Output the [x, y] coordinate of the center of the cell containing the given text.  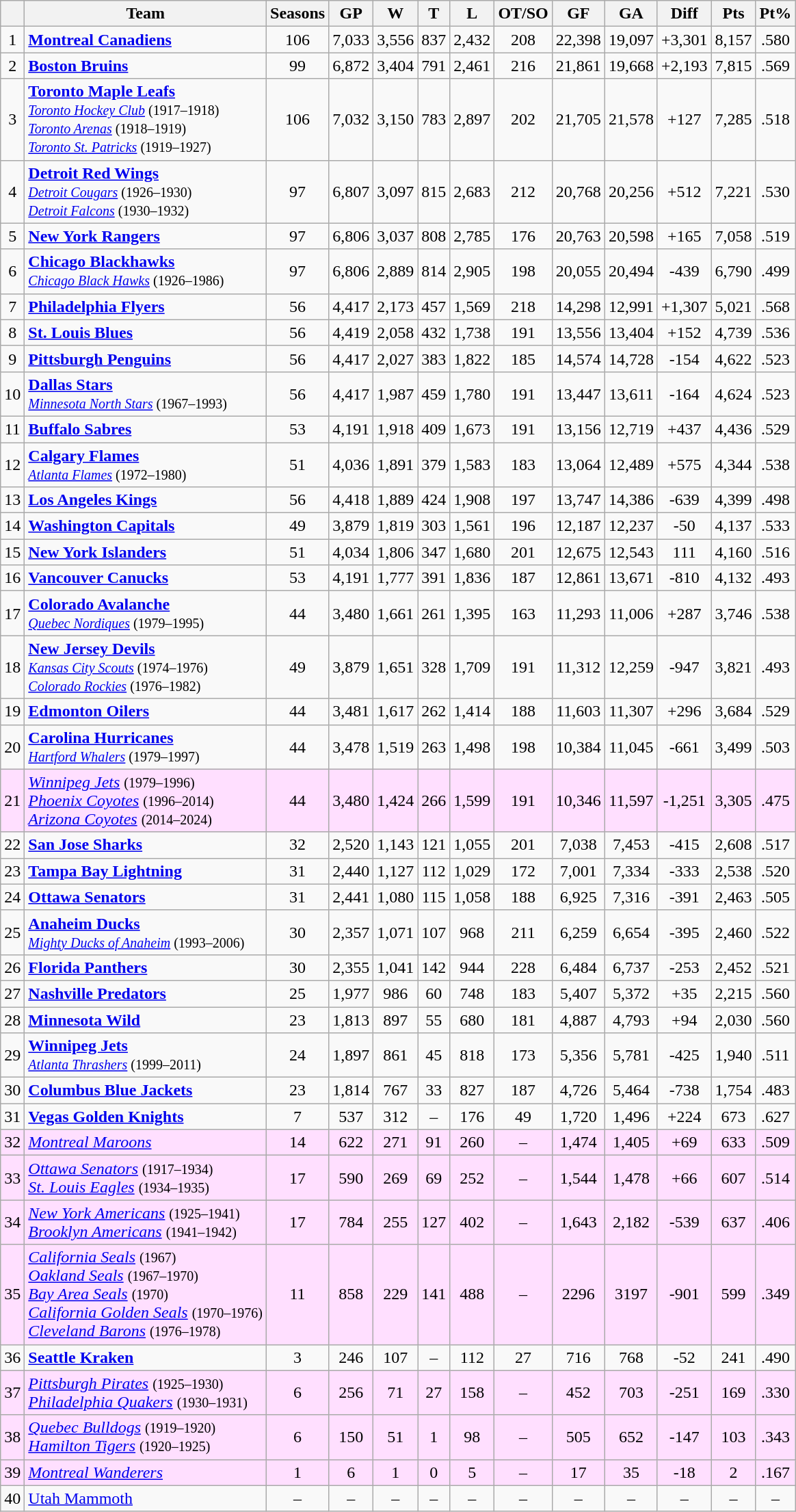
7,285 [733, 119]
2,355 [351, 967]
622 [351, 1143]
5,781 [631, 1055]
-425 [684, 1055]
New York Americans (1925–1941)Brooklyn Americans (1941–1942) [146, 1222]
3,097 [395, 192]
3,478 [351, 747]
Winnipeg Jets (1979–1996)Phoenix Coyotes (1996–2014)Arizona Coyotes (2014–2024) [146, 800]
271 [395, 1143]
208 [523, 40]
.519 [775, 236]
+94 [684, 1020]
2,905 [472, 271]
142 [434, 967]
4 [12, 192]
6,872 [351, 66]
+575 [684, 464]
13,156 [579, 429]
Pts [733, 14]
11,045 [631, 747]
2,027 [395, 359]
91 [434, 1143]
-395 [684, 932]
.533 [775, 526]
1,897 [351, 1055]
185 [523, 359]
2,538 [733, 871]
55 [434, 1020]
Carolina HurricanesHartford Whalers (1979–1997) [146, 747]
818 [472, 1055]
1,987 [395, 394]
680 [472, 1020]
-661 [684, 747]
6,737 [631, 967]
229 [395, 1294]
19,668 [631, 66]
2,058 [395, 333]
181 [523, 1020]
12,259 [631, 667]
W [395, 14]
20,055 [579, 271]
1,474 [579, 1143]
1,777 [395, 578]
1,651 [395, 667]
2,461 [472, 66]
5,407 [579, 993]
1,071 [395, 932]
Winnipeg JetsAtlanta Thrashers (1999–2011) [146, 1055]
+165 [684, 236]
505 [579, 1437]
808 [434, 236]
Nashville Predators [146, 993]
11,603 [579, 712]
12,991 [631, 307]
10 [12, 394]
211 [523, 932]
.520 [775, 871]
637 [733, 1222]
New Jersey DevilsKansas City Scouts (1974–1976)Colorado Rockies (1976–1982) [146, 667]
13,404 [631, 333]
-738 [684, 1091]
4,036 [351, 464]
347 [434, 552]
252 [472, 1178]
San Jose Sharks [146, 845]
OT/SO [523, 14]
1,813 [351, 1020]
4,622 [733, 359]
1,806 [395, 552]
452 [579, 1393]
Columbus Blue Jackets [146, 1091]
861 [395, 1055]
1,041 [395, 967]
2,785 [472, 236]
2,608 [733, 845]
814 [434, 271]
1,055 [472, 845]
599 [733, 1294]
6,807 [351, 192]
652 [631, 1437]
1,643 [579, 1222]
3,821 [733, 667]
633 [733, 1143]
40 [12, 1498]
.343 [775, 1437]
L [472, 14]
379 [434, 464]
12,237 [631, 526]
968 [472, 932]
Tampa Bay Lightning [146, 871]
13 [12, 500]
Ottawa Senators (1917–1934)St. Louis Eagles (1934–1935) [146, 1178]
-154 [684, 359]
10,384 [579, 747]
163 [523, 613]
.505 [775, 897]
986 [395, 993]
GP [351, 14]
2,357 [351, 932]
2,460 [733, 932]
4,436 [733, 429]
409 [434, 429]
2,889 [395, 271]
39 [12, 1472]
-1,251 [684, 800]
391 [434, 578]
11,293 [579, 613]
+3,301 [684, 40]
4,418 [351, 500]
19,097 [631, 40]
1,414 [472, 712]
5,021 [733, 307]
9 [12, 359]
12,543 [631, 552]
241 [733, 1357]
2,463 [733, 897]
20,494 [631, 271]
402 [472, 1222]
29 [12, 1055]
20 [12, 747]
2,441 [351, 897]
Team [146, 14]
783 [434, 119]
172 [523, 871]
261 [434, 613]
784 [351, 1222]
6,654 [631, 932]
Quebec Bulldogs (1919–1920)Hamilton Tigers (1920–1925) [146, 1437]
5,356 [579, 1055]
767 [395, 1091]
Buffalo Sabres [146, 429]
1,661 [395, 613]
1,478 [631, 1178]
+66 [684, 1178]
Montreal Wanderers [146, 1472]
14,728 [631, 359]
103 [733, 1437]
1,080 [395, 897]
7,453 [631, 845]
255 [395, 1222]
36 [12, 1357]
Pittsburgh Pirates (1925–1930)Philadelphia Quakers (1930–1931) [146, 1393]
1,143 [395, 845]
Dallas StarsMinnesota North Stars (1967–1993) [146, 394]
2,432 [472, 40]
New York Islanders [146, 552]
8 [12, 333]
21,705 [579, 119]
3,305 [733, 800]
2,030 [733, 1020]
4,344 [733, 464]
12 [12, 464]
1,498 [472, 747]
5,464 [631, 1091]
-164 [684, 394]
4,624 [733, 394]
3,150 [395, 119]
1,583 [472, 464]
2,683 [472, 192]
Detroit Red WingsDetroit Cougars (1926–1930)Detroit Falcons (1930–1932) [146, 192]
-147 [684, 1437]
11,006 [631, 613]
716 [579, 1357]
Philadelphia Flyers [146, 307]
Florida Panthers [146, 967]
1,029 [472, 871]
858 [351, 1294]
459 [434, 394]
.490 [775, 1357]
3,556 [395, 40]
1,891 [395, 464]
1,754 [733, 1091]
20,256 [631, 192]
11,597 [631, 800]
2,452 [733, 967]
4,726 [579, 1091]
815 [434, 192]
6,484 [579, 967]
127 [434, 1222]
266 [434, 800]
141 [434, 1294]
312 [395, 1117]
5,372 [631, 993]
Ottawa Senators [146, 897]
1,424 [395, 800]
.475 [775, 800]
New York Rangers [146, 236]
13,611 [631, 394]
1,561 [472, 526]
+437 [684, 429]
-539 [684, 1222]
-639 [684, 500]
7,058 [733, 236]
-439 [684, 271]
590 [351, 1178]
196 [523, 526]
488 [472, 1294]
1,780 [472, 394]
37 [12, 1393]
115 [434, 897]
1,599 [472, 800]
6,925 [579, 897]
+2,193 [684, 66]
6,259 [579, 932]
3197 [631, 1294]
Diff [684, 14]
.536 [775, 333]
26 [12, 967]
+287 [684, 613]
4,137 [733, 526]
4,399 [733, 500]
111 [684, 552]
Calgary FlamesAtlanta Flames (1972–1980) [146, 464]
.521 [775, 967]
Pittsburgh Penguins [146, 359]
13,747 [579, 500]
12,187 [579, 526]
537 [351, 1117]
-253 [684, 967]
+69 [684, 1143]
748 [472, 993]
1,836 [472, 578]
-415 [684, 845]
260 [472, 1143]
1,738 [472, 333]
2,440 [351, 871]
13,447 [579, 394]
7,032 [351, 119]
-52 [684, 1357]
.167 [775, 1472]
.580 [775, 40]
12,489 [631, 464]
-333 [684, 871]
.503 [775, 747]
.522 [775, 932]
.568 [775, 307]
12,675 [579, 552]
1,617 [395, 712]
262 [434, 712]
20,598 [631, 236]
-50 [684, 526]
10,346 [579, 800]
+152 [684, 333]
1,822 [472, 359]
4,887 [579, 1020]
1,709 [472, 667]
269 [395, 1178]
7,334 [631, 871]
.518 [775, 119]
150 [351, 1437]
-901 [684, 1294]
6,790 [733, 271]
+512 [684, 192]
4,034 [351, 552]
.509 [775, 1143]
158 [472, 1393]
Montreal Canadiens [146, 40]
11,307 [631, 712]
246 [351, 1357]
263 [434, 747]
Anaheim DucksMighty Ducks of Anaheim (1993–2006) [146, 932]
383 [434, 359]
121 [434, 845]
34 [12, 1222]
16 [12, 578]
T [434, 14]
837 [434, 40]
202 [523, 119]
.514 [775, 1178]
14,386 [631, 500]
45 [434, 1055]
.498 [775, 500]
20,763 [579, 236]
1,127 [395, 871]
22,398 [579, 40]
69 [434, 1178]
7,221 [733, 192]
3,684 [733, 712]
1,977 [351, 993]
Los Angeles Kings [146, 500]
7,316 [631, 897]
GA [631, 14]
4,793 [631, 1020]
Chicago BlackhawksChicago Black Hawks (1926–1986) [146, 271]
19 [12, 712]
4,739 [733, 333]
897 [395, 1020]
1,496 [631, 1117]
-251 [684, 1393]
California Seals (1967)Oakland Seals (1967–1970)Bay Area Seals (1970)California Golden Seals (1970–1976)Cleveland Barons (1976–1978) [146, 1294]
256 [351, 1393]
3,037 [395, 236]
GF [579, 14]
.406 [775, 1222]
12,719 [631, 429]
8,157 [733, 40]
13,064 [579, 464]
12,861 [579, 578]
228 [523, 967]
3,481 [351, 712]
7,038 [579, 845]
-947 [684, 667]
218 [523, 307]
Washington Capitals [146, 526]
+224 [684, 1117]
21 [12, 800]
791 [434, 66]
13,671 [631, 578]
7,815 [733, 66]
.569 [775, 66]
.516 [775, 552]
Montreal Maroons [146, 1143]
.349 [775, 1294]
Vegas Golden Knights [146, 1117]
768 [631, 1357]
2296 [579, 1294]
3,404 [395, 66]
22 [12, 845]
1,673 [472, 429]
28 [12, 1020]
-18 [684, 1472]
1,889 [395, 500]
328 [434, 667]
Colorado AvalancheQuebec Nordiques (1979–1995) [146, 613]
2,173 [395, 307]
1,908 [472, 500]
11,312 [579, 667]
4,160 [733, 552]
-810 [684, 578]
0 [434, 1472]
1,814 [351, 1091]
4,419 [351, 333]
607 [733, 1178]
21,861 [579, 66]
216 [523, 66]
1,544 [579, 1178]
3,746 [733, 613]
169 [733, 1393]
+296 [684, 712]
14,574 [579, 359]
-391 [684, 897]
1,569 [472, 307]
.483 [775, 1091]
Minnesota Wild [146, 1020]
15 [12, 552]
21,578 [631, 119]
1,680 [472, 552]
1,940 [733, 1055]
Toronto Maple LeafsToronto Hockey Club (1917–1918)Toronto Arenas (1918–1919)Toronto St. Patricks (1919–1927) [146, 119]
2,520 [351, 845]
.530 [775, 192]
1,405 [631, 1143]
1,918 [395, 429]
18 [12, 667]
.499 [775, 271]
St. Louis Blues [146, 333]
Edmonton Oilers [146, 712]
7,033 [351, 40]
1,395 [472, 613]
197 [523, 500]
827 [472, 1091]
2,215 [733, 993]
424 [434, 500]
1,819 [395, 526]
+1,307 [684, 307]
Seasons [298, 14]
2,897 [472, 119]
38 [12, 1437]
13,556 [579, 333]
432 [434, 333]
457 [434, 307]
1,720 [579, 1117]
Utah Mammoth [146, 1498]
+35 [684, 993]
71 [395, 1393]
.511 [775, 1055]
703 [631, 1393]
+127 [684, 119]
.330 [775, 1393]
2,182 [631, 1222]
.627 [775, 1117]
173 [523, 1055]
3,499 [733, 747]
Pt% [775, 14]
303 [434, 526]
673 [733, 1117]
Seattle Kraken [146, 1357]
944 [472, 967]
212 [523, 192]
Vancouver Canucks [146, 578]
1,519 [395, 747]
60 [434, 993]
14,298 [579, 307]
.517 [775, 845]
1,058 [472, 897]
Boston Bruins [146, 66]
7,001 [579, 871]
99 [298, 66]
4,132 [733, 578]
98 [472, 1437]
20,768 [579, 192]
